Search for the cell housing the specified text and yield its [X, Y] center coordinate. 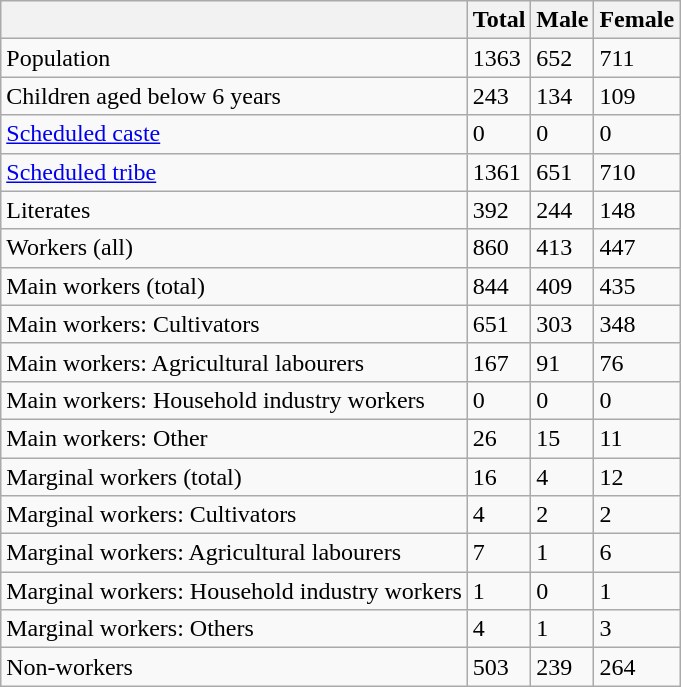
12 [637, 477]
Female [637, 20]
392 [499, 210]
243 [499, 96]
239 [562, 667]
413 [562, 248]
409 [562, 286]
1361 [499, 172]
11 [637, 438]
Population [234, 58]
Literates [234, 210]
Scheduled tribe [234, 172]
Male [562, 20]
Main workers: Household industry workers [234, 400]
711 [637, 58]
91 [562, 362]
Marginal workers: Cultivators [234, 515]
26 [499, 438]
15 [562, 438]
710 [637, 172]
264 [637, 667]
244 [562, 210]
6 [637, 553]
Total [499, 20]
652 [562, 58]
109 [637, 96]
Marginal workers: Household industry workers [234, 591]
7 [499, 553]
148 [637, 210]
Scheduled caste [234, 134]
1363 [499, 58]
447 [637, 248]
860 [499, 248]
167 [499, 362]
Workers (all) [234, 248]
134 [562, 96]
76 [637, 362]
Non-workers [234, 667]
Marginal workers: Others [234, 629]
Children aged below 6 years [234, 96]
Main workers: Cultivators [234, 324]
303 [562, 324]
Main workers (total) [234, 286]
Marginal workers: Agricultural labourers [234, 553]
3 [637, 629]
Marginal workers (total) [234, 477]
Main workers: Agricultural labourers [234, 362]
844 [499, 286]
435 [637, 286]
16 [499, 477]
503 [499, 667]
Main workers: Other [234, 438]
348 [637, 324]
